Return [x, y] of the center of cell containing provided text 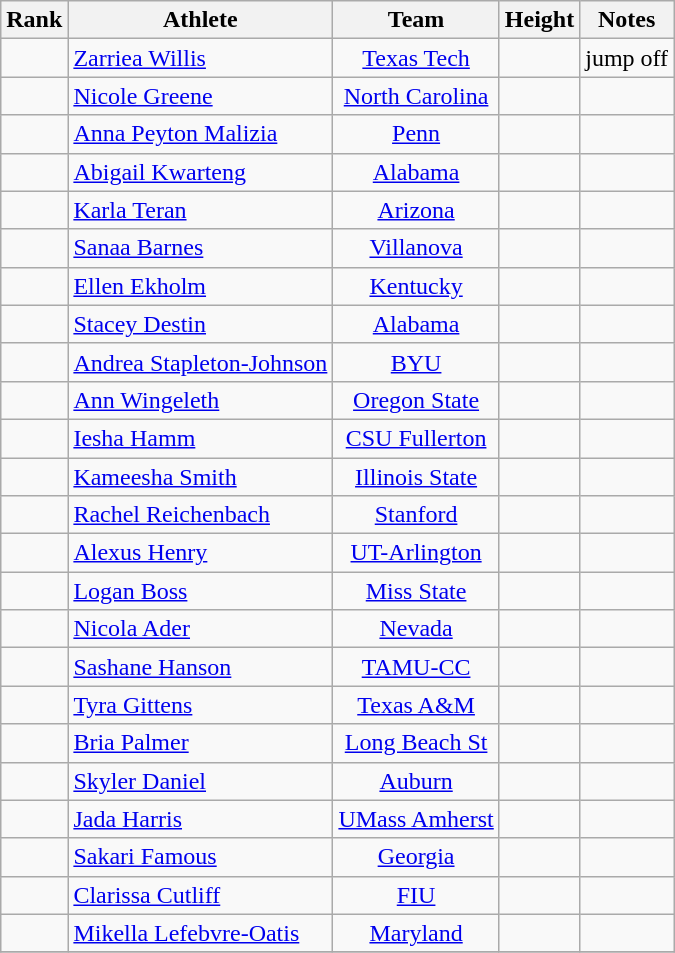
Georgia [416, 857]
UMass Amherst [416, 819]
Logan Boss [200, 591]
Nicole Greene [200, 96]
Oregon State [416, 400]
Bria Palmer [200, 743]
BYU [416, 362]
Tyra Gittens [200, 705]
Team [416, 20]
Notes [627, 20]
Jada Harris [200, 819]
Long Beach St [416, 743]
Sakari Famous [200, 857]
Stacey Destin [200, 324]
jump off [627, 58]
Ann Wingeleth [200, 400]
Clarissa Cutliff [200, 895]
Penn [416, 134]
Mikella Lefebvre-Oatis [200, 933]
TAMU-CC [416, 667]
Nicola Ader [200, 629]
Iesha Hamm [200, 438]
Sashane Hanson [200, 667]
Rachel Reichenbach [200, 515]
Auburn [416, 781]
Alexus Henry [200, 553]
Villanova [416, 248]
Texas A&M [416, 705]
Andrea Stapleton-Johnson [200, 362]
Nevada [416, 629]
CSU Fullerton [416, 438]
Skyler Daniel [200, 781]
Illinois State [416, 477]
Miss State [416, 591]
Sanaa Barnes [200, 248]
Abigail Kwarteng [200, 172]
Athlete [200, 20]
FIU [416, 895]
Arizona [416, 210]
Rank [34, 20]
North Carolina [416, 96]
Kameesha Smith [200, 477]
Karla Teran [200, 210]
Stanford [416, 515]
Maryland [416, 933]
Zarriea Willis [200, 58]
Kentucky [416, 286]
Texas Tech [416, 58]
Height [539, 20]
UT-Arlington [416, 553]
Ellen Ekholm [200, 286]
Anna Peyton Malizia [200, 134]
